Scan for the cell matching the given text and deliver its [X, Y] coordinate at center. 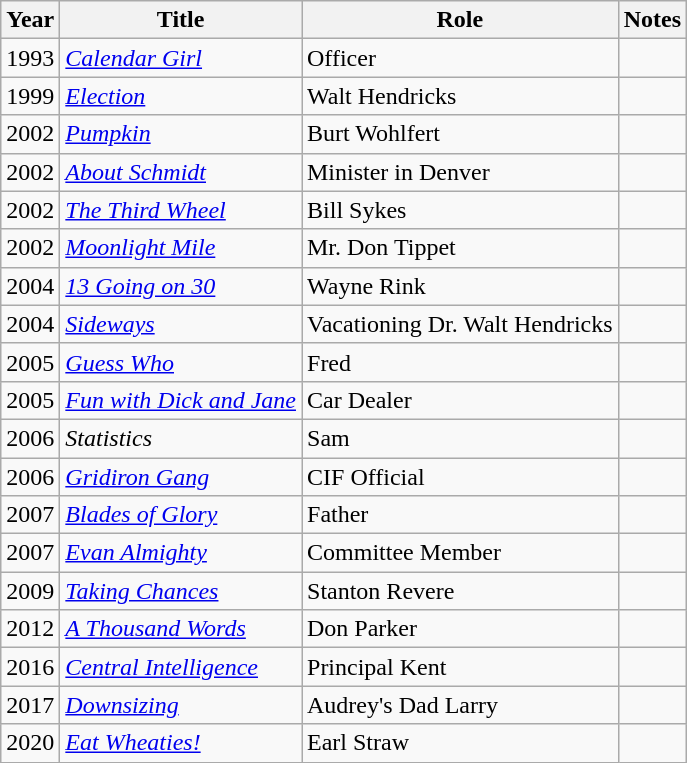
Fred [460, 362]
Car Dealer [460, 400]
Moonlight Mile [181, 248]
CIF Official [460, 477]
The Third Wheel [181, 210]
Gridiron Gang [181, 477]
Pumpkin [181, 134]
Sam [460, 438]
1999 [30, 96]
1993 [30, 58]
2020 [30, 743]
Vacationing Dr. Walt Hendricks [460, 324]
Sideways [181, 324]
2017 [30, 705]
Fun with Dick and Jane [181, 400]
Audrey's Dad Larry [460, 705]
Evan Almighty [181, 553]
Earl Straw [460, 743]
Election [181, 96]
Central Intelligence [181, 667]
Role [460, 20]
Year [30, 20]
13 Going on 30 [181, 286]
2016 [30, 667]
Eat Wheaties! [181, 743]
Don Parker [460, 629]
Blades of Glory [181, 515]
Mr. Don Tippet [460, 248]
Father [460, 515]
Wayne Rink [460, 286]
Minister in Denver [460, 172]
Taking Chances [181, 591]
Notes [652, 20]
About Schmidt [181, 172]
Guess Who [181, 362]
A Thousand Words [181, 629]
2012 [30, 629]
Calendar Girl [181, 58]
Walt Hendricks [460, 96]
Burt Wohlfert [460, 134]
Officer [460, 58]
2009 [30, 591]
Title [181, 20]
Stanton Revere [460, 591]
Downsizing [181, 705]
Bill Sykes [460, 210]
Principal Kent [460, 667]
Statistics [181, 438]
Committee Member [460, 553]
